Locate the cell with the specified text and output its [x, y] center coordinate. 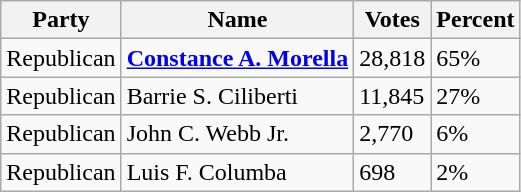
Percent [476, 20]
2,770 [392, 134]
John C. Webb Jr. [238, 134]
Luis F. Columba [238, 172]
Name [238, 20]
11,845 [392, 96]
28,818 [392, 58]
Votes [392, 20]
Barrie S. Ciliberti [238, 96]
27% [476, 96]
698 [392, 172]
Party [61, 20]
6% [476, 134]
65% [476, 58]
2% [476, 172]
Constance A. Morella [238, 58]
